Extract the (X, Y) coordinate from the center of the cell holding the provided text.  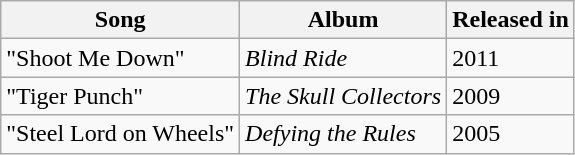
The Skull Collectors (344, 96)
"Shoot Me Down" (120, 58)
Album (344, 20)
Blind Ride (344, 58)
Song (120, 20)
2009 (511, 96)
Defying the Rules (344, 134)
2011 (511, 58)
"Tiger Punch" (120, 96)
"Steel Lord on Wheels" (120, 134)
2005 (511, 134)
Released in (511, 20)
